Return the [x, y] coordinate for the center point of the cell that contains the specified text.  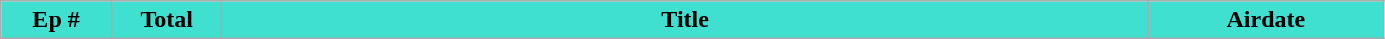
Total [166, 20]
Title [685, 20]
Airdate [1266, 20]
Ep # [56, 20]
